Scan for the cell matching the given text and deliver its [X, Y] coordinate at center. 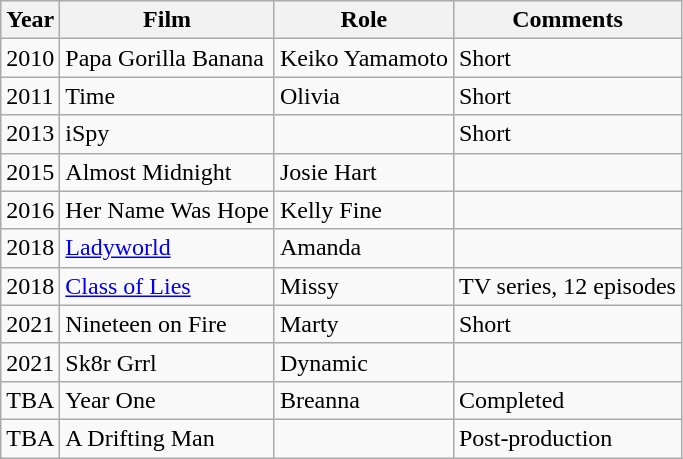
Year One [168, 400]
2015 [30, 172]
Year [30, 20]
Film [168, 20]
Olivia [364, 96]
2016 [30, 210]
Completed [567, 400]
Papa Gorilla Banana [168, 58]
Her Name Was Hope [168, 210]
iSpy [168, 134]
Josie Hart [364, 172]
Marty [364, 324]
2013 [30, 134]
Ladyworld [168, 248]
Missy [364, 286]
2010 [30, 58]
Role [364, 20]
Breanna [364, 400]
Post-production [567, 438]
Comments [567, 20]
Amanda [364, 248]
Time [168, 96]
A Drifting Man [168, 438]
Sk8r Grrl [168, 362]
Nineteen on Fire [168, 324]
Class of Lies [168, 286]
2011 [30, 96]
Keiko Yamamoto [364, 58]
Kelly Fine [364, 210]
Almost Midnight [168, 172]
TV series, 12 episodes [567, 286]
Dynamic [364, 362]
